Extract the (x, y) coordinate from the center of the cell holding the provided text.  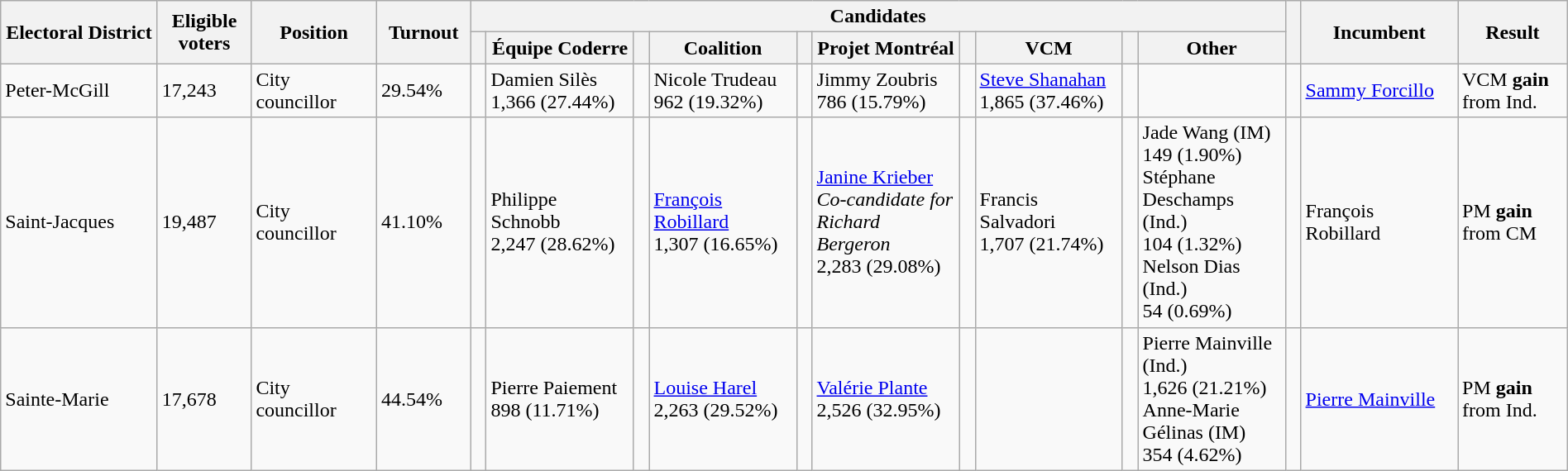
Pierre Paiement898 (11.71%) (560, 398)
Jimmy Zoubris786 (15.79%) (886, 91)
Result (1512, 32)
VCM gain from Ind. (1512, 91)
Valérie Plante2,526 (32.95%) (886, 398)
Nicole Trudeau962 (19.32%) (723, 91)
Projet Montréal (886, 48)
Sainte-Marie (79, 398)
29.54% (423, 91)
19,487 (204, 222)
VCM (1049, 48)
41.10% (423, 222)
Steve Shanahan1,865 (37.46%) (1049, 91)
Pierre Mainville (1379, 398)
Janine KrieberCo-candidate for Richard Bergeron2,283 (29.08%) (886, 222)
François Robillard (1379, 222)
PM gain from Ind. (1512, 398)
Turnout (423, 32)
Louise Harel2,263 (29.52%) (723, 398)
Saint-Jacques (79, 222)
Équipe Coderre (560, 48)
Francis Salvadori1,707 (21.74%) (1049, 222)
17,243 (204, 91)
17,678 (204, 398)
Other (1212, 48)
Sammy Forcillo (1379, 91)
Incumbent (1379, 32)
Position (314, 32)
Philippe Schnobb2,247 (28.62%) (560, 222)
Candidates (878, 17)
Jade Wang (IM)149 (1.90%)Stéphane Deschamps (Ind.)104 (1.32%)Nelson Dias (Ind.)54 (0.69%) (1212, 222)
Peter-McGill (79, 91)
Pierre Mainville (Ind.)1,626 (21.21%)Anne-Marie Gélinas (IM)354 (4.62%) (1212, 398)
Electoral District (79, 32)
Damien Silès1,366 (27.44%) (560, 91)
44.54% (423, 398)
François Robillard1,307 (16.65%) (723, 222)
PM gain from CM (1512, 222)
Coalition (723, 48)
Eligible voters (204, 32)
